Provide the (X, Y) coordinate of the cell's center where the given text is located.  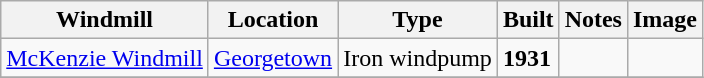
Image (664, 20)
1931 (528, 58)
Notes (593, 20)
McKenzie Windmill (105, 58)
Georgetown (272, 58)
Windmill (105, 20)
Iron windpump (418, 58)
Type (418, 20)
Location (272, 20)
Built (528, 20)
